From the cell containing the given text, extract its center point as (x, y) coordinate. 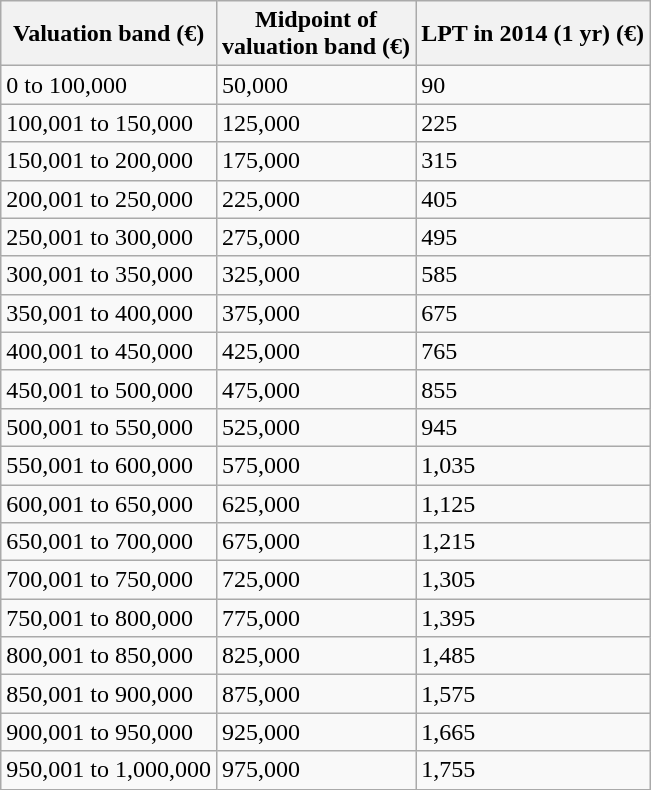
855 (533, 389)
300,001 to 350,000 (109, 275)
585 (533, 275)
400,001 to 450,000 (109, 351)
1,665 (533, 732)
775,000 (316, 618)
375,000 (316, 313)
425,000 (316, 351)
900,001 to 950,000 (109, 732)
1,485 (533, 656)
625,000 (316, 503)
945 (533, 427)
350,001 to 400,000 (109, 313)
225 (533, 123)
495 (533, 237)
525,000 (316, 427)
1,125 (533, 503)
325,000 (316, 275)
1,305 (533, 580)
725,000 (316, 580)
315 (533, 161)
50,000 (316, 85)
1,575 (533, 694)
700,001 to 750,000 (109, 580)
1,755 (533, 770)
450,001 to 500,000 (109, 389)
0 to 100,000 (109, 85)
575,000 (316, 465)
1,395 (533, 618)
175,000 (316, 161)
600,001 to 650,000 (109, 503)
200,001 to 250,000 (109, 199)
475,000 (316, 389)
90 (533, 85)
975,000 (316, 770)
250,001 to 300,000 (109, 237)
500,001 to 550,000 (109, 427)
675,000 (316, 542)
150,001 to 200,000 (109, 161)
Midpoint ofvaluation band (€) (316, 34)
550,001 to 600,000 (109, 465)
750,001 to 800,000 (109, 618)
950,001 to 1,000,000 (109, 770)
800,001 to 850,000 (109, 656)
925,000 (316, 732)
275,000 (316, 237)
225,000 (316, 199)
1,035 (533, 465)
405 (533, 199)
825,000 (316, 656)
765 (533, 351)
100,001 to 150,000 (109, 123)
1,215 (533, 542)
Valuation band (€) (109, 34)
650,001 to 700,000 (109, 542)
875,000 (316, 694)
LPT in 2014 (1 yr) (€) (533, 34)
675 (533, 313)
850,001 to 900,000 (109, 694)
125,000 (316, 123)
